Return [x, y] of the center of cell containing provided text 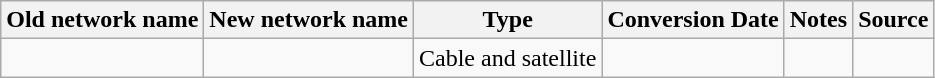
Type [508, 20]
Source [894, 20]
Old network name [102, 20]
Notes [818, 20]
Cable and satellite [508, 58]
Conversion Date [693, 20]
New network name [309, 20]
